Determine the (X, Y) coordinate at the center of the cell enclosing the given text.  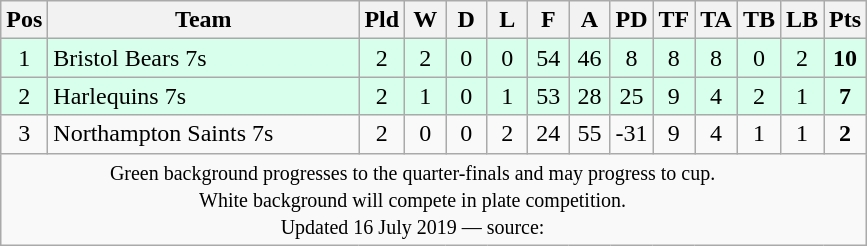
Pos (24, 20)
54 (548, 58)
10 (846, 58)
TF (674, 20)
28 (590, 96)
A (590, 20)
Team (204, 20)
Northampton Saints 7s (204, 134)
24 (548, 134)
LB (802, 20)
55 (590, 134)
TA (716, 20)
-31 (632, 134)
Pld (382, 20)
7 (846, 96)
TB (758, 20)
PD (632, 20)
F (548, 20)
Harlequins 7s (204, 96)
25 (632, 96)
W (426, 20)
Pts (846, 20)
Bristol Bears 7s (204, 58)
46 (590, 58)
L (508, 20)
D (466, 20)
3 (24, 134)
53 (548, 96)
